Detect which cell encompasses the target text, then output its (X, Y) center coordinate. 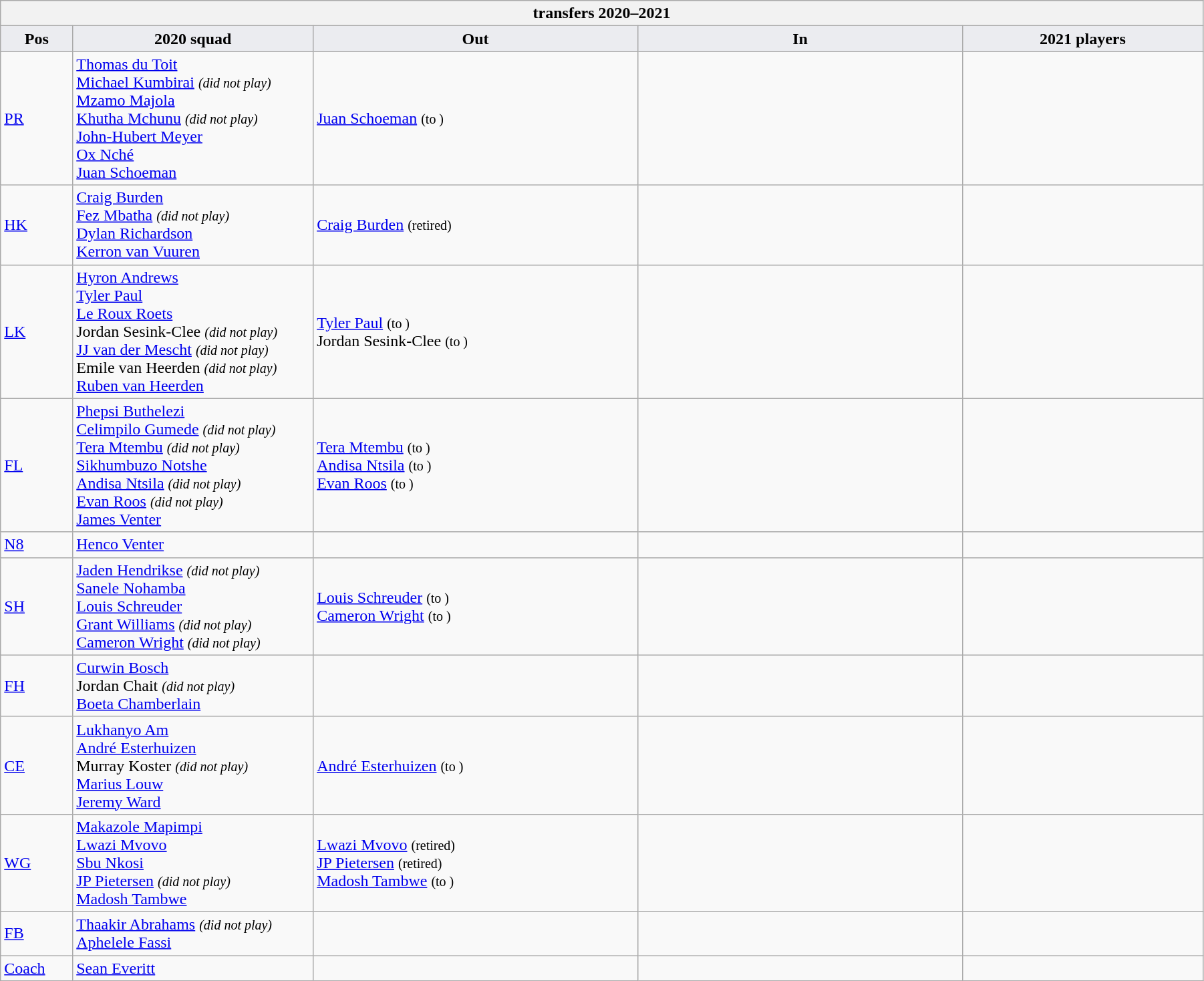
Thaakir Abrahams (did not play) Aphelele Fassi (193, 933)
Tyler Paul (to ) Jordan Sesink-Clee (to ) (476, 331)
Coach (37, 968)
Out (476, 39)
WG (37, 863)
FH (37, 686)
FL (37, 465)
LK (37, 331)
transfers 2020–2021 (602, 13)
Pos (37, 39)
2021 players (1082, 39)
SH (37, 606)
Lwazi Mvovo (retired) JP Pietersen (retired) Madosh Tambwe (to ) (476, 863)
Juan Schoeman (to ) (476, 118)
Craig Burden Fez Mbatha (did not play) Dylan Richardson Kerron van Vuuren (193, 225)
PR (37, 118)
Tera Mtembu (to ) Andisa Ntsila (to ) Evan Roos (to ) (476, 465)
Jaden Hendrikse (did not play) Sanele Nohamba Louis Schreuder Grant Williams (did not play) Cameron Wright (did not play) (193, 606)
HK (37, 225)
Craig Burden (retired) (476, 225)
N8 (37, 545)
Henco Venter (193, 545)
2020 squad (193, 39)
Louis Schreuder (to ) Cameron Wright (to ) (476, 606)
Thomas du Toit Michael Kumbirai (did not play) Mzamo Majola Khutha Mchunu (did not play) John-Hubert Meyer Ox Nché Juan Schoeman (193, 118)
Sean Everitt (193, 968)
Makazole Mapimpi Lwazi Mvovo Sbu Nkosi JP Pietersen (did not play) Madosh Tambwe (193, 863)
FB (37, 933)
Curwin Bosch Jordan Chait (did not play) Boeta Chamberlain (193, 686)
Lukhanyo Am André Esterhuizen Murray Koster (did not play) Marius Louw Jeremy Ward (193, 765)
CE (37, 765)
André Esterhuizen (to ) (476, 765)
In (800, 39)
